Provide the (X, Y) coordinate of the cell's center where the given text is located.  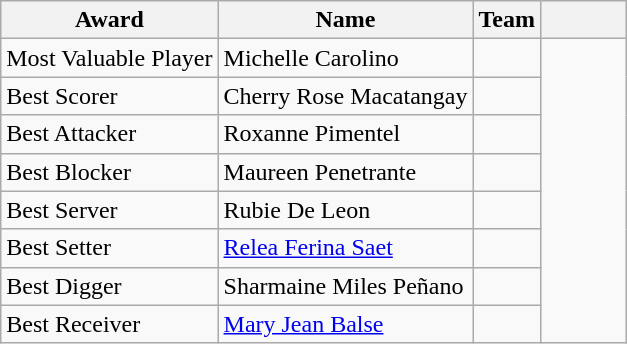
Rubie De Leon (346, 210)
Best Blocker (110, 172)
Best Receiver (110, 324)
Award (110, 20)
Michelle Carolino (346, 58)
Sharmaine Miles Peñano (346, 286)
Team (507, 20)
Name (346, 20)
Maureen Penetrante (346, 172)
Best Server (110, 210)
Best Digger (110, 286)
Best Setter (110, 248)
Cherry Rose Macatangay (346, 96)
Most Valuable Player (110, 58)
Roxanne Pimentel (346, 134)
Best Scorer (110, 96)
Best Attacker (110, 134)
Relea Ferina Saet (346, 248)
Mary Jean Balse (346, 324)
